Output the (X, Y) coordinate of the center of the cell containing the given text.  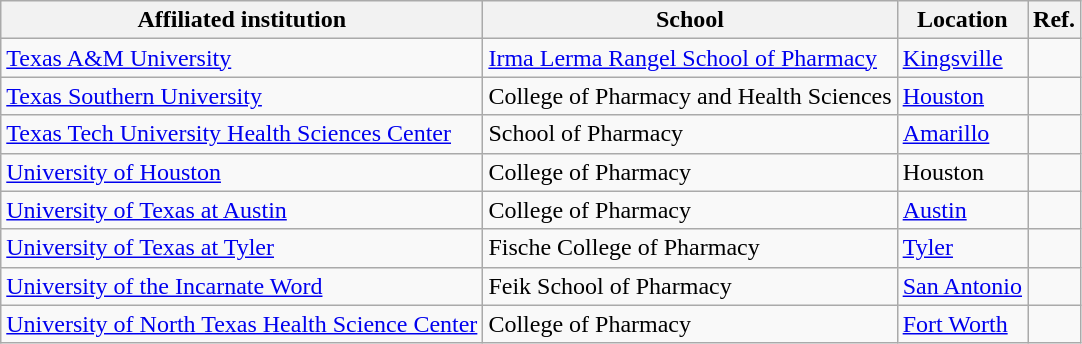
Affiliated institution (242, 20)
College of Pharmacy and Health Sciences (690, 96)
University of Texas at Austin (242, 210)
Fort Worth (962, 324)
Fische College of Pharmacy (690, 248)
Amarillo (962, 134)
Tyler (962, 248)
University of Houston (242, 172)
Location (962, 20)
Texas Southern University (242, 96)
University of the Incarnate Word (242, 286)
Texas A&M University (242, 58)
Irma Lerma Rangel School of Pharmacy (690, 58)
Austin (962, 210)
Kingsville (962, 58)
University of North Texas Health Science Center (242, 324)
School of Pharmacy (690, 134)
School (690, 20)
University of Texas at Tyler (242, 248)
Ref. (1054, 20)
Feik School of Pharmacy (690, 286)
Texas Tech University Health Sciences Center (242, 134)
San Antonio (962, 286)
